Scan for the cell matching the given text and deliver its (X, Y) coordinate at center. 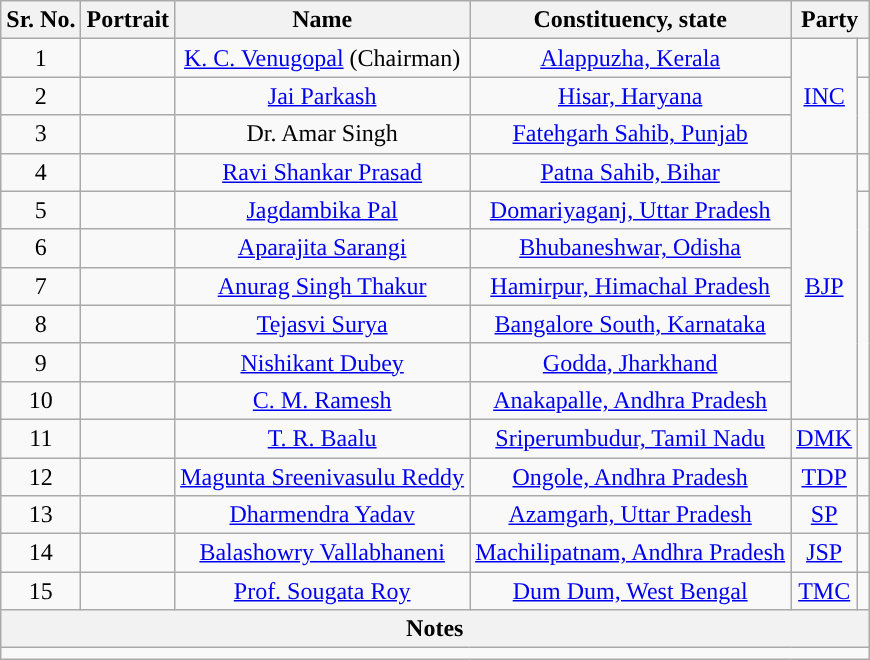
Notes (435, 629)
C. M. Ramesh (322, 400)
TMC (824, 591)
7 (41, 286)
Balashowry Vallabhaneni (322, 553)
TDP (824, 477)
Party (830, 20)
Dr. Amar Singh (322, 134)
Godda, Jharkhand (630, 362)
6 (41, 248)
Jai Parkash (322, 96)
3 (41, 134)
14 (41, 553)
4 (41, 172)
Nishikant Dubey (322, 362)
13 (41, 515)
1 (41, 58)
11 (41, 438)
BJP (824, 286)
K. C. Venugopal (Chairman) (322, 58)
T. R. Baalu (322, 438)
Jagdambika Pal (322, 210)
10 (41, 400)
Fatehgarh Sahib, Punjab (630, 134)
Anurag Singh Thakur (322, 286)
Ravi Shankar Prasad (322, 172)
Sr. No. (41, 20)
Alappuzha, Kerala (630, 58)
Magunta Sreenivasulu Reddy (322, 477)
Tejasvi Surya (322, 324)
Hamirpur, Himachal Pradesh (630, 286)
Prof. Sougata Roy (322, 591)
9 (41, 362)
Name (322, 20)
Aparajita Sarangi (322, 248)
Azamgarh, Uttar Pradesh (630, 515)
Patna Sahib, Bihar (630, 172)
Domariyaganj, Uttar Pradesh (630, 210)
15 (41, 591)
SP (824, 515)
5 (41, 210)
Bhubaneshwar, Odisha (630, 248)
JSP (824, 553)
DMK (824, 438)
Anakapalle, Andhra Pradesh (630, 400)
Dum Dum, West Bengal (630, 591)
Hisar, Haryana (630, 96)
Machilipatnam, Andhra Pradesh (630, 553)
Ongole, Andhra Pradesh (630, 477)
12 (41, 477)
INC (824, 96)
Sriperumbudur, Tamil Nadu (630, 438)
Bangalore South, Karnataka (630, 324)
8 (41, 324)
2 (41, 96)
Dharmendra Yadav (322, 515)
Constituency, state (630, 20)
Portrait (128, 20)
